Provide the [x, y] coordinate of the cell's center where the given text is located.  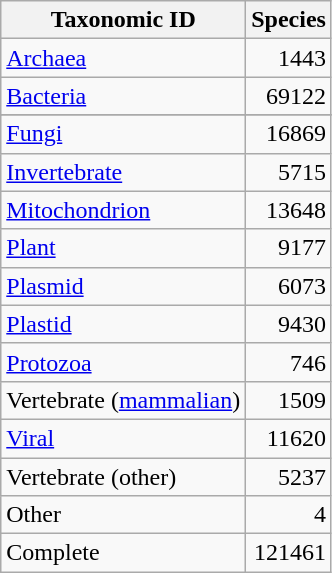
Species [289, 20]
Taxonomic ID [124, 20]
4 [289, 515]
6073 [289, 286]
Invertebrate [124, 172]
13648 [289, 210]
5237 [289, 477]
Vertebrate (mammalian) [124, 400]
Vertebrate (other) [124, 477]
9177 [289, 248]
5715 [289, 172]
121461 [289, 553]
1509 [289, 400]
Other [124, 515]
Fungi [124, 134]
Mitochondrion [124, 210]
746 [289, 362]
Complete [124, 553]
Viral [124, 438]
1443 [289, 58]
16869 [289, 134]
Bacteria [124, 96]
Plastid [124, 324]
Archaea [124, 58]
11620 [289, 438]
Protozoa [124, 362]
9430 [289, 324]
Plant [124, 248]
69122 [289, 96]
Plasmid [124, 286]
